Locate the cell with the specified text and output its (X, Y) center coordinate. 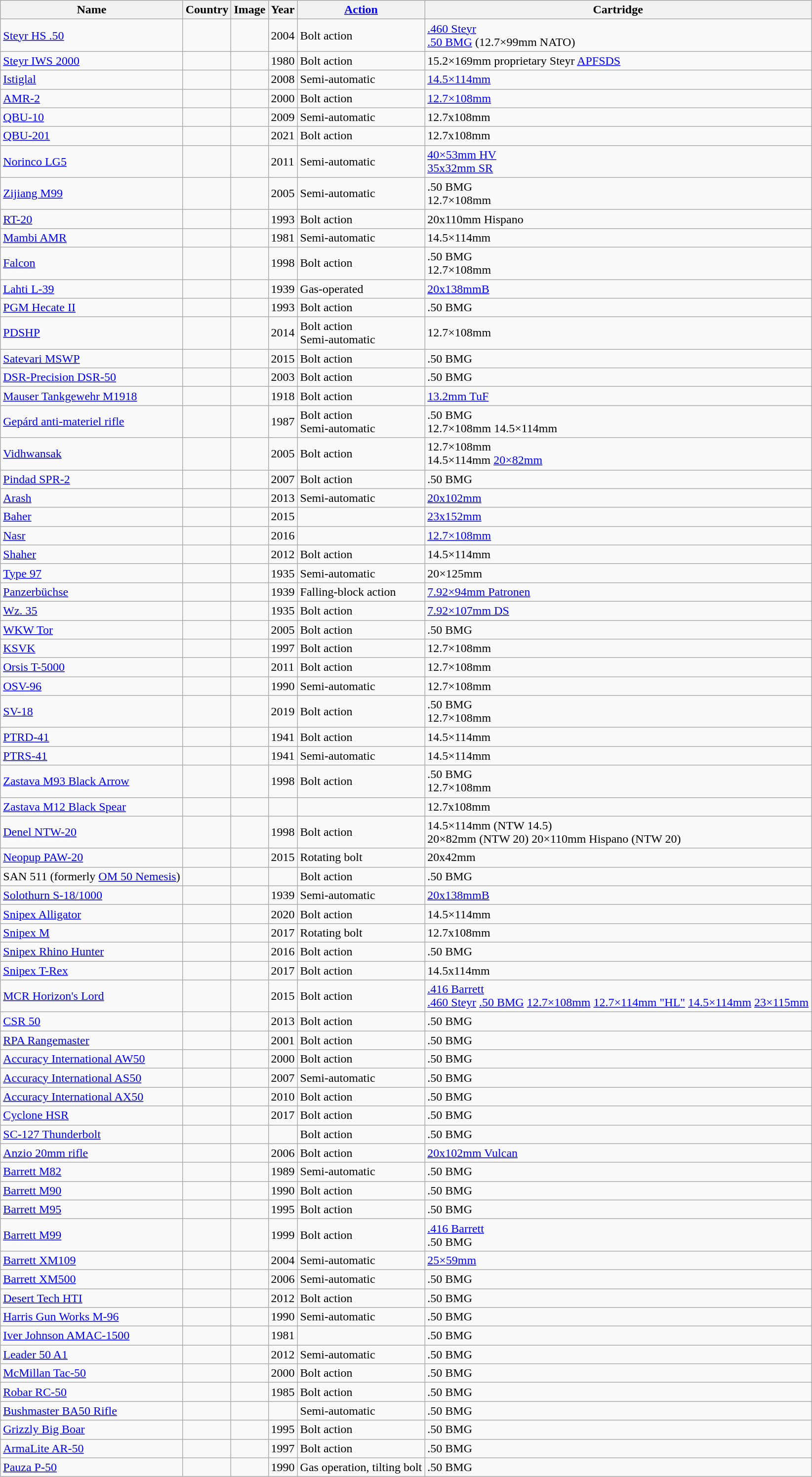
2014 (283, 333)
QBU-10 (92, 117)
12.7×108mm14.5×114mm 20×82mm (618, 453)
Barrett M90 (92, 1190)
Bushmaster BA50 Rifle (92, 1411)
SC-127 Thunderbolt (92, 1134)
2019 (283, 711)
14.5x114mm (618, 971)
.416 Barrett.460 Steyr .50 BMG 12.7×108mm 12.7×114mm "HL" 14.5×114mm 23×115mm (618, 996)
20x42mm (618, 858)
Steyr HS .50 (92, 36)
13.2mm TuF (618, 396)
Satevari MSWP (92, 359)
Pindad SPR-2 (92, 479)
Image (250, 10)
Accuracy International AS50 (92, 1078)
.50 BMG12.7×108mm 14.5×114mm (618, 422)
25×59mm (618, 1260)
MCR Horizon's Lord (92, 996)
.460 Steyr.50 BMG (12.7×99mm NATO) (618, 36)
Solothurn S-18/1000 (92, 895)
1980 (283, 61)
SAN 511 (formerly OM 50 Nemesis) (92, 876)
McMillan Tac-50 (92, 1373)
2008 (283, 80)
Steyr IWS 2000 (92, 61)
Accuracy International AX50 (92, 1097)
Falcon (92, 263)
Neopup PAW-20 (92, 858)
Baher (92, 517)
Wz. 35 (92, 611)
Pauza P-50 (92, 1467)
Arash (92, 498)
Orsis T-5000 (92, 667)
DSR-Precision DSR-50 (92, 377)
Vidhwansak (92, 453)
PTRS-41 (92, 756)
Leader 50 A1 (92, 1354)
2020 (283, 914)
Country (207, 10)
20x110mm Hispano (618, 219)
Lahti L-39 (92, 289)
2001 (283, 1040)
Year (283, 10)
20x102mm (618, 498)
14.5×114mm (NTW 14.5)20×82mm (NTW 20) 20×110mm Hispano (NTW 20) (618, 832)
2003 (283, 377)
Mambi AMR (92, 238)
AMR-2 (92, 98)
Zijiang M99 (92, 194)
Norinco LG5 (92, 161)
KSVK (92, 649)
ArmaLite AR-50 (92, 1448)
1989 (283, 1172)
Grizzly Big Boar (92, 1430)
RPA Rangemaster (92, 1040)
Harris Gun Works M-96 (92, 1317)
7.92×107mm DS (618, 611)
Robar RC-50 (92, 1392)
23x152mm (618, 517)
Istiglal (92, 80)
Snipex M (92, 933)
20x102mm Vulcan (618, 1153)
Zastava M12 Black Spear (92, 807)
40×53mm HV35x32mm SR (618, 161)
WKW Tor (92, 630)
2021 (283, 136)
2009 (283, 117)
PDSHP (92, 333)
Snipex Rhino Hunter (92, 951)
Barrett M95 (92, 1209)
Barrett XM109 (92, 1260)
Cartridge (618, 10)
7.92×94mm Patronen (618, 592)
1985 (283, 1392)
Snipex T-Rex (92, 971)
PGM Hecate II (92, 308)
QBU-201 (92, 136)
RT-20 (92, 219)
2010 (283, 1097)
Gas operation, tilting bolt (361, 1467)
Shaher (92, 554)
Zastava M93 Black Arrow (92, 781)
Accuracy International AW50 (92, 1059)
1987 (283, 422)
Panzerbüchse (92, 592)
Anzio 20mm rifle (92, 1153)
OSV-96 (92, 686)
Desert Tech HTI (92, 1298)
Type 97 (92, 573)
1999 (283, 1235)
Falling-block action (361, 592)
.416 Barrett.50 BMG (618, 1235)
SV-18 (92, 711)
20×125mm (618, 573)
15.2×169mm proprietary Steyr APFSDS (618, 61)
Name (92, 10)
Nasr (92, 535)
CSR 50 (92, 1022)
1918 (283, 396)
Mauser Tankgewehr M1918 (92, 396)
Barrett M99 (92, 1235)
Snipex Alligator (92, 914)
Barrett XM500 (92, 1279)
Cyclone HSR (92, 1115)
Barrett M82 (92, 1172)
Iver Johnson AMAC-1500 (92, 1336)
PTRD-41 (92, 737)
Denel NTW-20 (92, 832)
Gas-operated (361, 289)
Action (361, 10)
Gepárd anti-materiel rifle (92, 422)
